Capture the cell that displays the provided text and extract its [x, y] central coordinate. 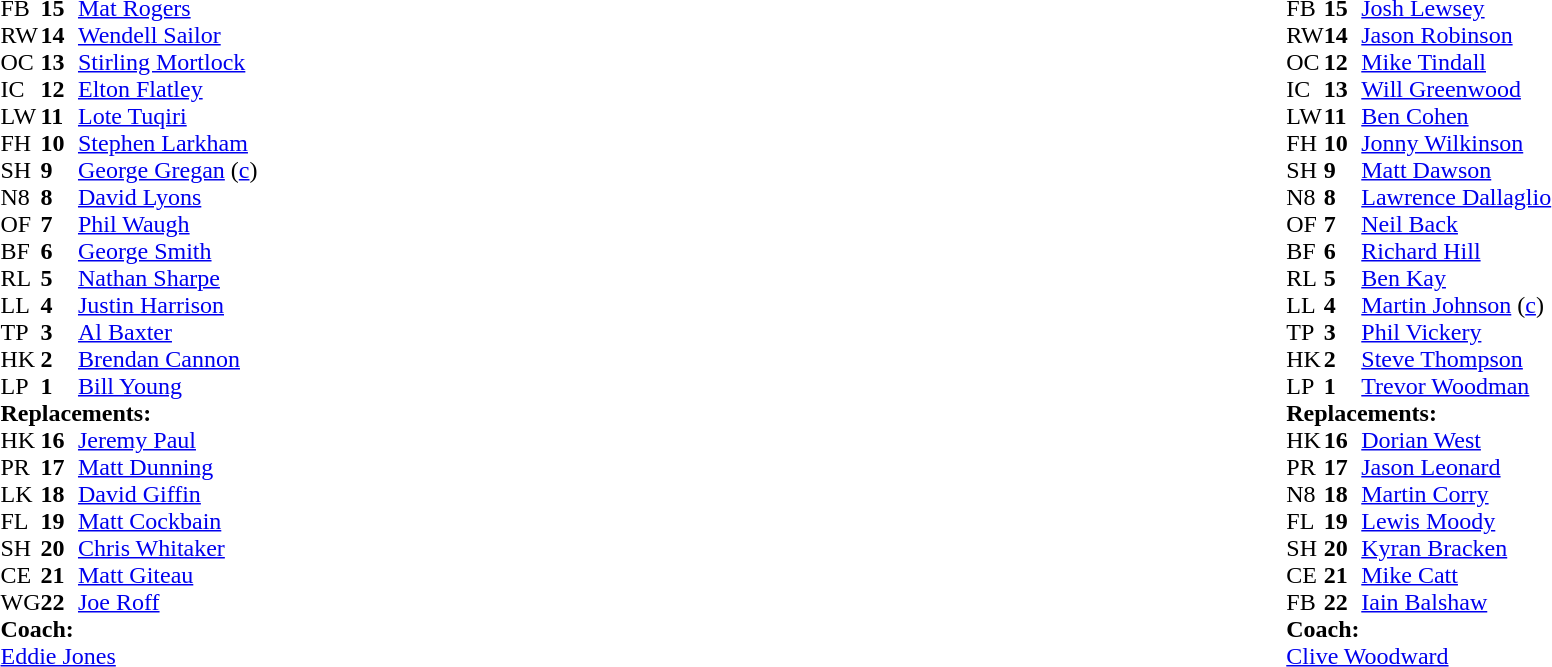
Kyran Bracken [1456, 548]
George Smith [168, 252]
Lawrence Dallaglio [1456, 198]
Will Greenwood [1456, 90]
Nathan Sharpe [168, 278]
Brendan Cannon [168, 360]
Lewis Moody [1456, 522]
Neil Back [1456, 224]
Mike Catt [1456, 576]
Trevor Woodman [1456, 386]
Jason Robinson [1456, 36]
Mike Tindall [1456, 62]
Matt Cockbain [168, 522]
Phil Waugh [168, 224]
Martin Corry [1456, 494]
Ben Cohen [1456, 116]
George Gregan (c) [168, 170]
Al Baxter [168, 332]
Matt Giteau [168, 576]
Stephen Larkham [168, 144]
Richard Hill [1456, 252]
Ben Kay [1456, 278]
Matt Dunning [168, 468]
WG [20, 602]
Stirling Mortlock [168, 62]
David Giffin [168, 494]
Chris Whitaker [168, 548]
Justin Harrison [168, 306]
Bill Young [168, 386]
Iain Balshaw [1456, 602]
Dorian West [1456, 440]
FB [1305, 602]
Joe Roff [168, 602]
Lote Tuqiri [168, 116]
Jason Leonard [1456, 468]
Elton Flatley [168, 90]
David Lyons [168, 198]
Phil Vickery [1456, 332]
Jonny Wilkinson [1456, 144]
Jeremy Paul [168, 440]
LK [20, 494]
Matt Dawson [1456, 170]
Martin Johnson (c) [1456, 306]
Steve Thompson [1456, 360]
Wendell Sailor [168, 36]
